Search for the cell housing the specified text and yield its (x, y) center coordinate. 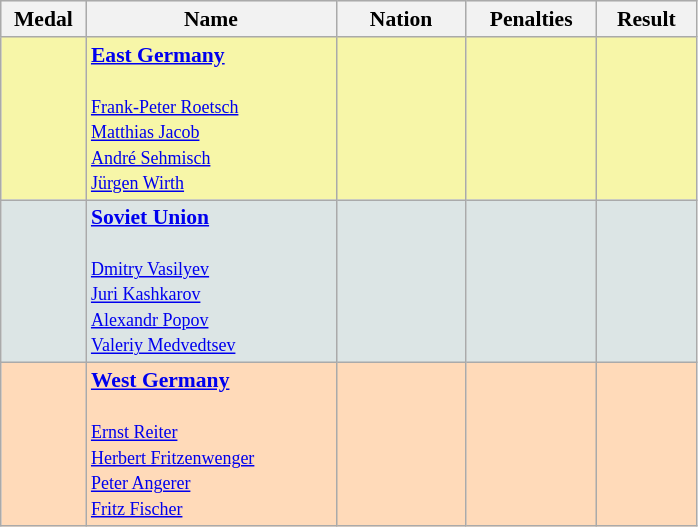
Penalties (531, 19)
Soviet UnionDmitry VasilyevJuri KashkarovAlexandr PopovValeriy Medvedtsev (211, 282)
West GermanyErnst ReiterHerbert FritzenwengerPeter AngererFritz Fischer (211, 444)
Medal (44, 19)
Name (211, 19)
Nation (401, 19)
Result (646, 19)
East GermanyFrank-Peter RoetschMatthias JacobAndré SehmischJürgen Wirth (211, 118)
